From the cell containing the given text, extract its center point as [X, Y] coordinate. 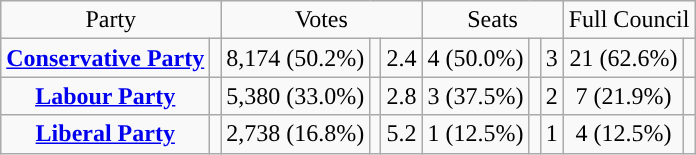
Votes [322, 20]
Seats [492, 20]
21 (62.6%) [624, 58]
Party [111, 20]
5.2 [402, 134]
2.8 [402, 96]
8,174 (50.2%) [296, 58]
1 (12.5%) [476, 134]
4 (50.0%) [476, 58]
Conservative Party [106, 58]
Labour Party [106, 96]
Full Council [629, 20]
3 (37.5%) [476, 96]
Liberal Party [106, 134]
3 [552, 58]
2.4 [402, 58]
7 (21.9%) [624, 96]
1 [552, 134]
2 [552, 96]
2,738 (16.8%) [296, 134]
5,380 (33.0%) [296, 96]
4 (12.5%) [624, 134]
